Locate the cell with the specified text and output its [x, y] center coordinate. 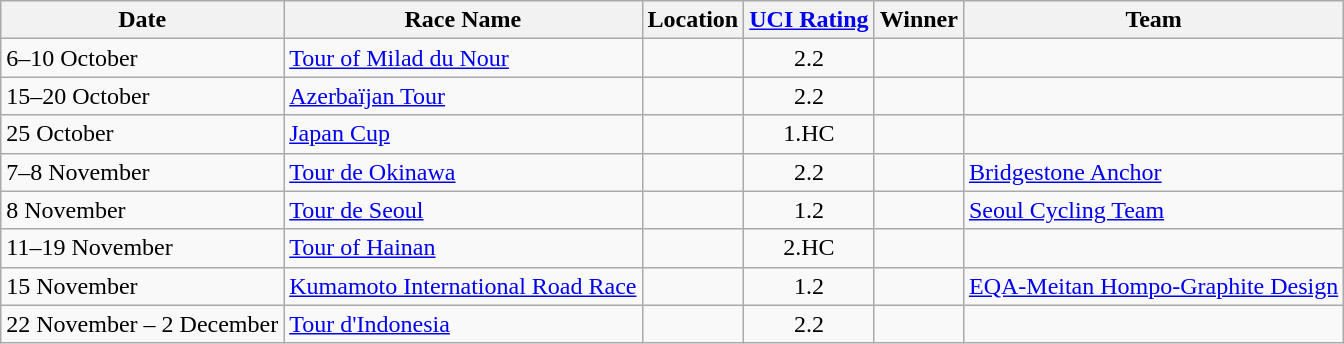
Bridgestone Anchor [1153, 172]
25 October [142, 134]
UCI Rating [809, 20]
Location [693, 20]
22 November – 2 December [142, 324]
Japan Cup [463, 134]
Tour d'Indonesia [463, 324]
Seoul Cycling Team [1153, 210]
Winner [918, 20]
15 November [142, 286]
Tour of Hainan [463, 248]
2.HC [809, 248]
11–19 November [142, 248]
6–10 October [142, 58]
8 November [142, 210]
Tour of Milad du Nour [463, 58]
Tour de Seoul [463, 210]
15–20 October [142, 96]
Race Name [463, 20]
EQA-Meitan Hompo-Graphite Design [1153, 286]
Date [142, 20]
7–8 November [142, 172]
Kumamoto International Road Race [463, 286]
Team [1153, 20]
1.HC [809, 134]
Tour de Okinawa [463, 172]
Azerbaïjan Tour [463, 96]
